Locate the cell with the specified text and output its (X, Y) center coordinate. 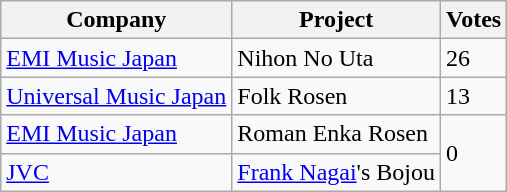
Universal Music Japan (116, 96)
Project (336, 20)
Company (116, 20)
Roman Enka Rosen (336, 134)
26 (473, 58)
Nihon No Uta (336, 58)
13 (473, 96)
Frank Nagai's Bojou (336, 172)
Votes (473, 20)
Folk Rosen (336, 96)
0 (473, 153)
JVC (116, 172)
